Search for the cell housing the specified text and yield its (X, Y) center coordinate. 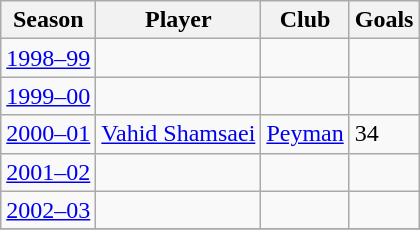
2001–02 (48, 172)
Club (305, 20)
2000–01 (48, 134)
Vahid Shamsaei (178, 134)
34 (384, 134)
1999–00 (48, 96)
Player (178, 20)
Peyman (305, 134)
Goals (384, 20)
Season (48, 20)
1998–99 (48, 58)
2002–03 (48, 210)
